Return the (X, Y) coordinate for the center point of the cell that contains the specified text.  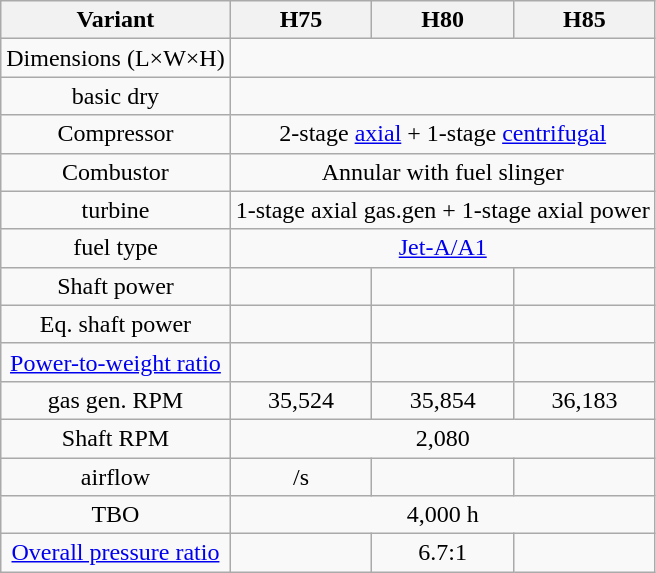
Variant (116, 20)
4,000 h (442, 515)
Shaft RPM (116, 438)
1-stage axial gas.gen + 1-stage axial power (442, 210)
Annular with fuel slinger (442, 172)
Eq. shaft power (116, 324)
2,080 (442, 438)
TBO (116, 515)
fuel type (116, 248)
airflow (116, 477)
turbine (116, 210)
Jet-A/A1 (442, 248)
6.7:1 (443, 553)
/s (301, 477)
2-stage axial + 1-stage centrifugal (442, 134)
36,183 (585, 400)
basic dry (116, 96)
35,854 (443, 400)
Dimensions (L×W×H) (116, 58)
Combustor (116, 172)
Compressor (116, 134)
Power-to-weight ratio (116, 362)
35,524 (301, 400)
Overall pressure ratio (116, 553)
H75 (301, 20)
H85 (585, 20)
gas gen. RPM (116, 400)
H80 (443, 20)
Shaft power (116, 286)
